Determine the (X, Y) coordinate at the center of the cell enclosing the given text.  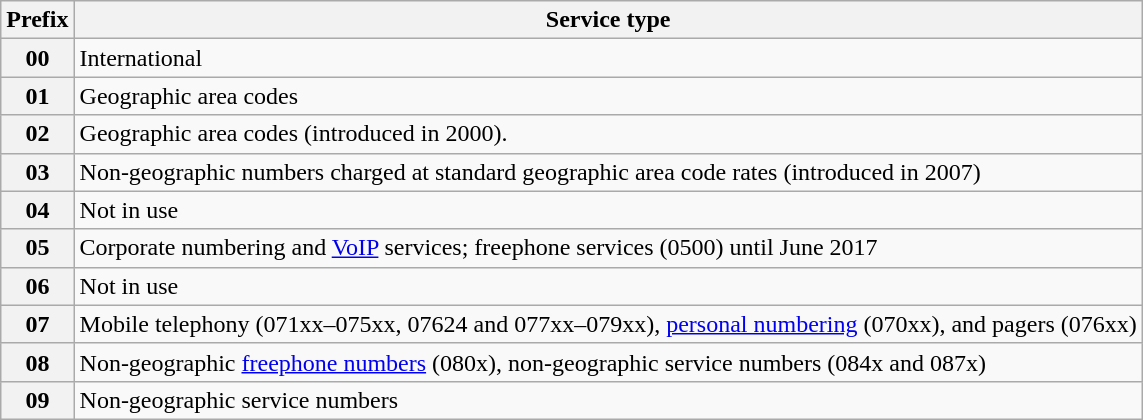
00 (38, 58)
International (608, 58)
08 (38, 362)
Geographic area codes (608, 96)
04 (38, 210)
01 (38, 96)
03 (38, 172)
09 (38, 400)
Prefix (38, 20)
Service type (608, 20)
05 (38, 248)
Non-geographic service numbers (608, 400)
Mobile telephony (071xx–075xx, 07624 and 077xx–079xx), personal numbering (070xx), and pagers (076xx) (608, 324)
Non-geographic freephone numbers (080x), non-geographic service numbers (084x and 087x) (608, 362)
Corporate numbering and VoIP services; freephone services (0500) until June 2017 (608, 248)
02 (38, 134)
06 (38, 286)
Geographic area codes (introduced in 2000). (608, 134)
07 (38, 324)
Non-geographic numbers charged at standard geographic area code rates (introduced in 2007) (608, 172)
